Find where the given text appears and provide that cell's center as (x, y) coordinate. 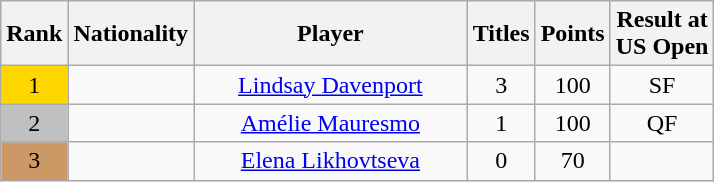
SF (662, 85)
Lindsay Davenport (331, 85)
Elena Likhovtseva (331, 161)
70 (572, 161)
Amélie Mauresmo (331, 123)
Result atUS Open (662, 34)
Rank (34, 34)
2 (34, 123)
Titles (501, 34)
Nationality (131, 34)
QF (662, 123)
0 (501, 161)
Points (572, 34)
Player (331, 34)
